Locate the cell with the specified text and output its [X, Y] center coordinate. 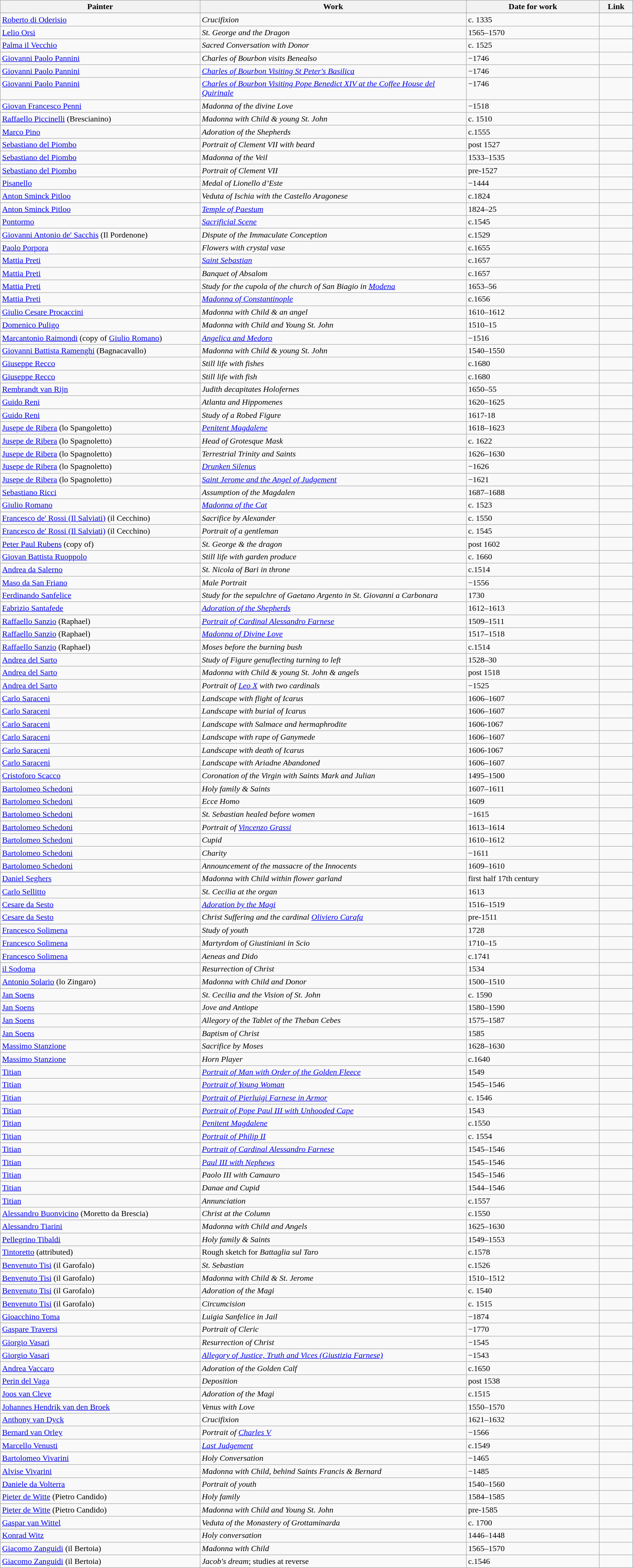
Saint Jerome and the Angel of Judgement [333, 479]
Joos van Cleve [100, 1394]
Portrait of Clement VII [333, 170]
1510–1512 [533, 1278]
Portrait of Man with Order of the Golden Fleece [333, 1072]
c.1545 [533, 222]
Dispute of the Immaculate Conception [333, 235]
Rough sketch for Battaglia sul Taro [333, 1252]
pre-1585 [533, 1510]
Jacob's dream; studies at reverse [333, 1561]
1534 [533, 969]
il Sodoma [100, 969]
Portrait of Young Woman [333, 1085]
1585 [533, 1033]
c.1640 [533, 1059]
−1444 [533, 183]
1621–1632 [533, 1420]
Sacrificial Scene [333, 222]
1446–1448 [533, 1536]
Deposition [333, 1381]
Landscape with flight of Icarus [333, 698]
Landscape with rape of Ganymede [333, 737]
Head of Grotesque Mask [333, 441]
1730 [533, 596]
Portrait of Philip II [333, 1136]
Giulio Romano [100, 505]
Portrait of Pope Paul III with Unhooded Cape [333, 1111]
St. Nicola of Bari in throne [333, 569]
c. 1525 [533, 45]
Coronation of the Virgin with Saints Mark and Julian [333, 776]
Ecce Homo [333, 802]
Date for work [533, 7]
Paul III with Nephews [333, 1162]
c. 1540 [533, 1291]
c. 1550 [533, 518]
Sacrifice by Alexander [333, 518]
Madonna of the divine Love [333, 106]
Saint Sebastian [333, 261]
1613 [533, 892]
Paolo III with Camauro [333, 1175]
Holy conversation [333, 1536]
Portrait of Cleric [333, 1329]
Allegory of the Tablet of the Theban Cebes [333, 1021]
Allegory of Justice, Truth and Vices (Giustizia Farnese) [333, 1355]
Madonna with Child and Donor [333, 982]
Madonna with Child & St. Jerome [333, 1278]
Perin del Vaga [100, 1381]
Luigia Sanfelice in Jail [333, 1317]
Pontormo [100, 222]
Charity [333, 853]
Gaspare Traversi [100, 1329]
Flowers with crystal vase [333, 248]
c.1526 [533, 1265]
Marcantonio Raimondi (copy of Giulio Romano) [100, 338]
St. Cecilia at the organ [333, 892]
post 1538 [533, 1381]
Palma il Vecchio [100, 45]
Rembrandt van Rijn [100, 389]
Veduta of the Monastery of Grottaminarda [333, 1523]
Banquet of Absalom [333, 273]
Portrait of Vincenzo Grassi [333, 827]
Sacrifice by Moses [333, 1046]
Assumption of the Magdalen [333, 492]
Angelica and Medoro [333, 338]
c. 1515 [533, 1304]
Madonna with Child [333, 1548]
Venus with Love [333, 1407]
1620–1625 [533, 402]
Study for the sepulchre of Gaetano Argento in St. Giovanni a Carbonara [333, 596]
Giovan Francesco Penni [100, 106]
Landscape with Ariadne Abandoned [333, 763]
1540–1550 [533, 351]
Giulio Cesare Procaccini [100, 312]
pre-1511 [533, 917]
Adoration of the Golden Calf [333, 1368]
Male Portrait [333, 582]
Martyrdom of Giustiniani in Scio [333, 943]
−1543 [533, 1355]
Terrestrial Trinity and Saints [333, 454]
1617-18 [533, 415]
−1874 [533, 1317]
Cupid [333, 840]
Portrait of youth [333, 1484]
Bernard van Orley [100, 1433]
1549 [533, 1072]
1607–1611 [533, 789]
St. George and the Dragon [333, 32]
Charles of Bourbon Visiting St Peter's Basilica [333, 71]
1609–1610 [533, 866]
c. 1700 [533, 1523]
Jusepe de Ribera (lo Spangoletto) [100, 428]
Sebastiano Ricci [100, 492]
1544–1546 [533, 1188]
Moses before the burning bush [333, 647]
c. 1546 [533, 1098]
Horn Player [333, 1059]
1540–1560 [533, 1484]
Veduta of Ischia with the Castello Aragonese [333, 196]
post 1602 [533, 544]
Charles of Bourbon visits Benealso [333, 58]
Anthony van Dyck [100, 1420]
Landscape with Salmace and hermaphrodite [333, 724]
Fabrizio Santafede [100, 608]
Johannes Hendrik van den Broek [100, 1407]
c.1529 [533, 235]
1628–1630 [533, 1046]
−1626 [533, 467]
c.1578 [533, 1252]
Giovanni Battista Ramenghi (Bagnacavallo) [100, 351]
Ferdinando Sanfelice [100, 596]
1517–1518 [533, 634]
Alessandro Tiarini [100, 1227]
Study of a Robed Figure [333, 415]
Portrait of Charles V [333, 1433]
c.1546 [533, 1561]
post 1518 [533, 673]
1580–1590 [533, 1008]
1509–1511 [533, 621]
Bartolomeo Vivarini [100, 1458]
Carlo Sellitto [100, 892]
c.1650 [533, 1368]
Madonna with Child & young St. John & angels [333, 673]
Paolo Porpora [100, 248]
Study of youth [333, 930]
Still life with fishes [333, 363]
Holy Conversation [333, 1458]
St. Cecilia and the Vision of St. John [333, 994]
Roberto di Oderisio [100, 20]
1516–1519 [533, 904]
c. 1622 [533, 441]
post 1527 [533, 144]
c.1555 [533, 132]
Portrait of a gentleman [333, 531]
c.1549 [533, 1446]
1687–1688 [533, 492]
Annunciation [333, 1201]
c. 1545 [533, 531]
Madonna with Child & an angel [333, 312]
1543 [533, 1111]
1584–1585 [533, 1497]
1710–15 [533, 943]
1549–1553 [533, 1239]
1495–1500 [533, 776]
Marco Pino [100, 132]
Daniel Seghers [100, 879]
1613–1614 [533, 827]
c.1655 [533, 248]
1612–1613 [533, 608]
Portrait of Clement VII with beard [333, 144]
−1518 [533, 106]
Alessandro Buonvicino (Moretto da Brescia) [100, 1214]
Judith decapitates Holofernes [333, 389]
Temple of Paestum [333, 209]
St. Sebastian [333, 1265]
Danae and Cupid [333, 1188]
Portrait of Leo X with two cardinals [333, 686]
Gaspar van Wittel [100, 1523]
−1611 [533, 853]
Holy family [333, 1497]
Raffaello Piccinelli (Brescianino) [100, 119]
1824–25 [533, 209]
Tintoretto (attributed) [100, 1252]
Landscape with death of Icarus [333, 750]
Madonna with Child and Angels [333, 1227]
Aeneas and Dido [333, 956]
Drunken Silenus [333, 467]
Painter [100, 7]
c.1741 [533, 956]
Link [616, 7]
−1770 [533, 1329]
Pellegrino Tibaldi [100, 1239]
1650–55 [533, 389]
Still life with fish [333, 377]
Marcello Venusti [100, 1446]
c. 1660 [533, 557]
Still life with garden produce [333, 557]
Study of Figure genuflecting turning to left [333, 660]
Portrait of Pierluigi Farnese in Armor [333, 1098]
Alvise Vivarini [100, 1471]
1626–1630 [533, 454]
c. 1523 [533, 505]
−1545 [533, 1342]
Maso da San Friano [100, 582]
−1566 [533, 1433]
Work [333, 7]
c. 1510 [533, 119]
−1525 [533, 686]
c. 1335 [533, 20]
Atlanta and Hippomenes [333, 402]
Andrea Vaccaro [100, 1368]
Gioacchino Toma [100, 1317]
1728 [533, 930]
Charles of Bourbon Visiting Pope Benedict XIV at the Coffee House del Quirinale [333, 89]
Madonna of the Cat [333, 505]
1575–1587 [533, 1021]
c. 1554 [533, 1136]
Sacred Conversation with Donor [333, 45]
pre-1527 [533, 170]
Antonio Solario (lo Zingaro) [100, 982]
1625–1630 [533, 1227]
Study for the cupola of the church of San Biagio in Modena [333, 286]
c. 1590 [533, 994]
−1621 [533, 479]
Peter Paul Rubens (copy of) [100, 544]
Domenico Puligo [100, 325]
Daniele da Volterra [100, 1484]
Giovanni Antonio de' Sacchis (Il Pordenone) [100, 235]
1609 [533, 802]
Medal of Lionello d’Este [333, 183]
−1615 [533, 814]
1653–56 [533, 286]
Madonna of the Veil [333, 157]
Pisanello [100, 183]
c.1557 [533, 1201]
−1516 [533, 338]
Madonna with Child within flower garland [333, 879]
St. Sebastian healed before women [333, 814]
c.1824 [533, 196]
1500–1510 [533, 982]
1528–30 [533, 660]
1510–15 [533, 325]
Announcement of the massacre of the Innocents [333, 866]
Circumcision [333, 1304]
Jove and Antiope [333, 1008]
Madonna of Constantinople [333, 299]
Andrea da Salerno [100, 569]
−1465 [533, 1458]
Christ at the Column [333, 1214]
Christ Suffering and the cardinal Oliviero Carafa [333, 917]
Adoration by the Magi [333, 904]
Madonna of Divine Love [333, 634]
Konrad Witz [100, 1536]
1550–1570 [533, 1407]
St. George & the dragon [333, 544]
Lelio Orsi [100, 32]
−1556 [533, 582]
c.1515 [533, 1394]
Giovan Battista Ruoppolo [100, 557]
1618–1623 [533, 428]
first half 17th century [533, 879]
Cristoforo Scacco [100, 776]
Landscape with burial of Icarus [333, 711]
1533–1535 [533, 157]
c.1656 [533, 299]
−1485 [533, 1471]
Baptism of Christ [333, 1033]
Madonna with Child, behind Saints Francis & Bernard [333, 1471]
Last Judgement [333, 1446]
